Find where the given text appears and provide that cell's center as [X, Y] coordinate. 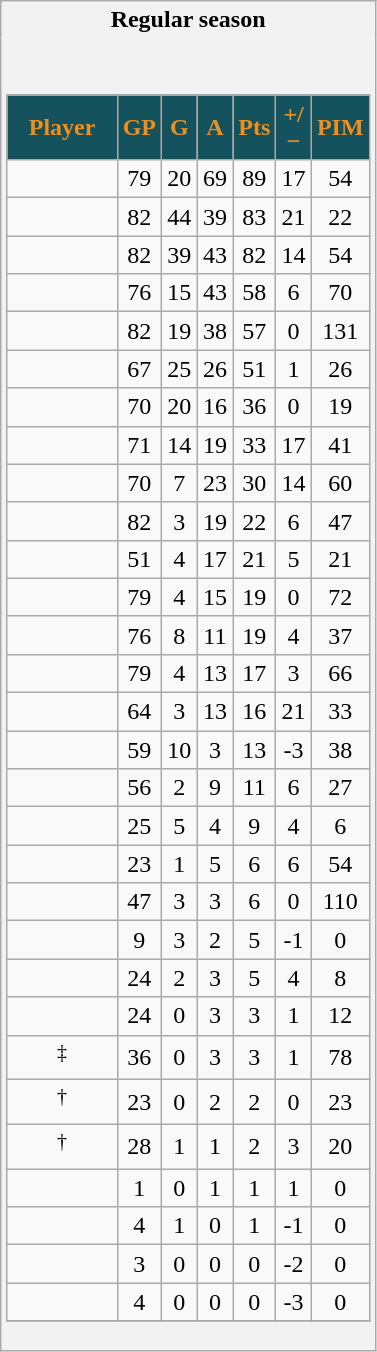
57 [254, 331]
-2 [294, 1264]
Pts [254, 128]
7 [180, 483]
60 [340, 483]
27 [340, 788]
131 [340, 331]
110 [340, 902]
69 [215, 179]
PIM [340, 128]
‡ [62, 1058]
58 [254, 293]
72 [340, 597]
56 [139, 788]
67 [139, 369]
A [215, 128]
28 [139, 1146]
+/− [294, 128]
12 [340, 1016]
44 [180, 217]
64 [139, 712]
Regular season [188, 20]
78 [340, 1058]
Player [62, 128]
83 [254, 217]
30 [254, 483]
66 [340, 673]
59 [139, 750]
89 [254, 179]
41 [340, 445]
10 [180, 750]
71 [139, 445]
GP [139, 128]
37 [340, 635]
G [180, 128]
